Locate the cell with the specified text and output its (x, y) center coordinate. 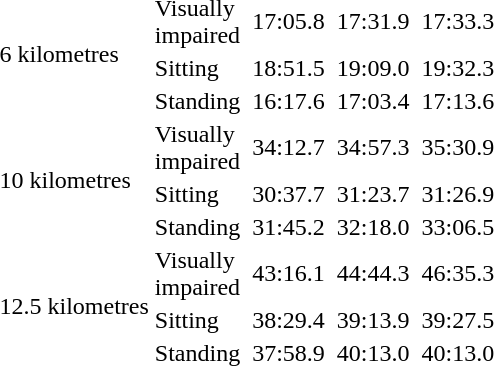
31:23.7 (373, 194)
39:13.9 (373, 320)
44:44.3 (373, 274)
38:29.4 (289, 320)
43:16.1 (289, 274)
34:57.3 (373, 148)
32:18.0 (373, 227)
17:03.4 (373, 101)
19:09.0 (373, 68)
31:45.2 (289, 227)
30:37.7 (289, 194)
18:51.5 (289, 68)
16:17.6 (289, 101)
34:12.7 (289, 148)
